Locate the cell with the specified text and output its [x, y] center coordinate. 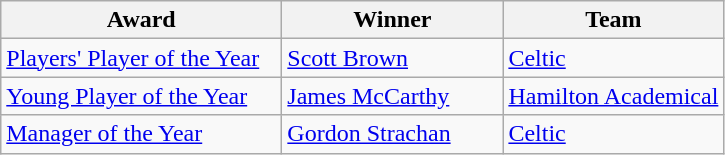
Young Player of the Year [142, 96]
Winner [392, 20]
Players' Player of the Year [142, 58]
Manager of the Year [142, 134]
Award [142, 20]
Scott Brown [392, 58]
Gordon Strachan [392, 134]
Hamilton Academical [614, 96]
James McCarthy [392, 96]
Team [614, 20]
